Determine the (X, Y) coordinate at the center of the cell enclosing the given text.  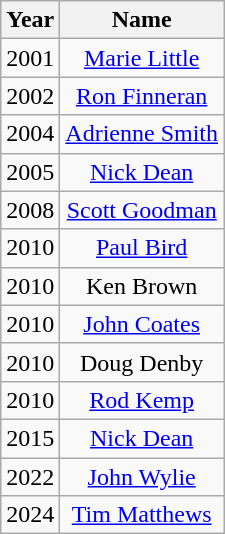
2022 (30, 477)
Ken Brown (142, 286)
Marie Little (142, 58)
Adrienne Smith (142, 134)
John Wylie (142, 477)
2001 (30, 58)
Ron Finneran (142, 96)
Tim Matthews (142, 515)
2008 (30, 210)
Name (142, 20)
Doug Denby (142, 362)
John Coates (142, 324)
Year (30, 20)
2002 (30, 96)
Scott Goodman (142, 210)
Rod Kemp (142, 400)
2005 (30, 172)
2024 (30, 515)
Paul Bird (142, 248)
2015 (30, 438)
2004 (30, 134)
